Scan for the cell matching the given text and deliver its (X, Y) coordinate at center. 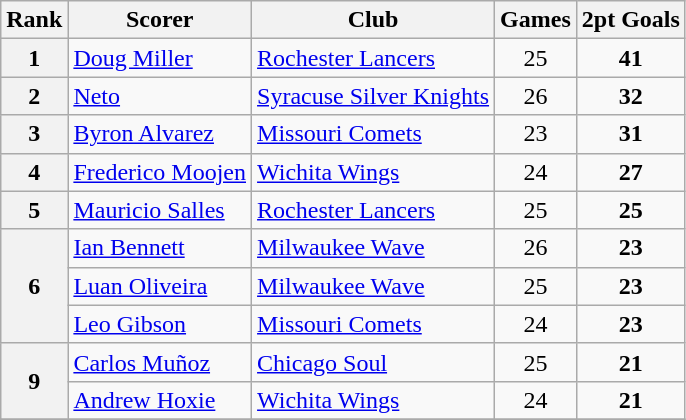
Leo Gibson (160, 324)
41 (630, 58)
27 (630, 172)
1 (34, 58)
Carlos Muñoz (160, 362)
4 (34, 172)
Rank (34, 20)
Scorer (160, 20)
Doug Miller (160, 58)
Andrew Hoxie (160, 400)
Chicago Soul (374, 362)
Frederico Moojen (160, 172)
2pt Goals (630, 20)
Games (536, 20)
9 (34, 381)
Neto (160, 96)
Luan Oliveira (160, 286)
3 (34, 134)
Ian Bennett (160, 248)
Club (374, 20)
Byron Alvarez (160, 134)
2 (34, 96)
31 (630, 134)
32 (630, 96)
6 (34, 286)
5 (34, 210)
Syracuse Silver Knights (374, 96)
Mauricio Salles (160, 210)
